Find where the given text appears and provide that cell's center as (x, y) coordinate. 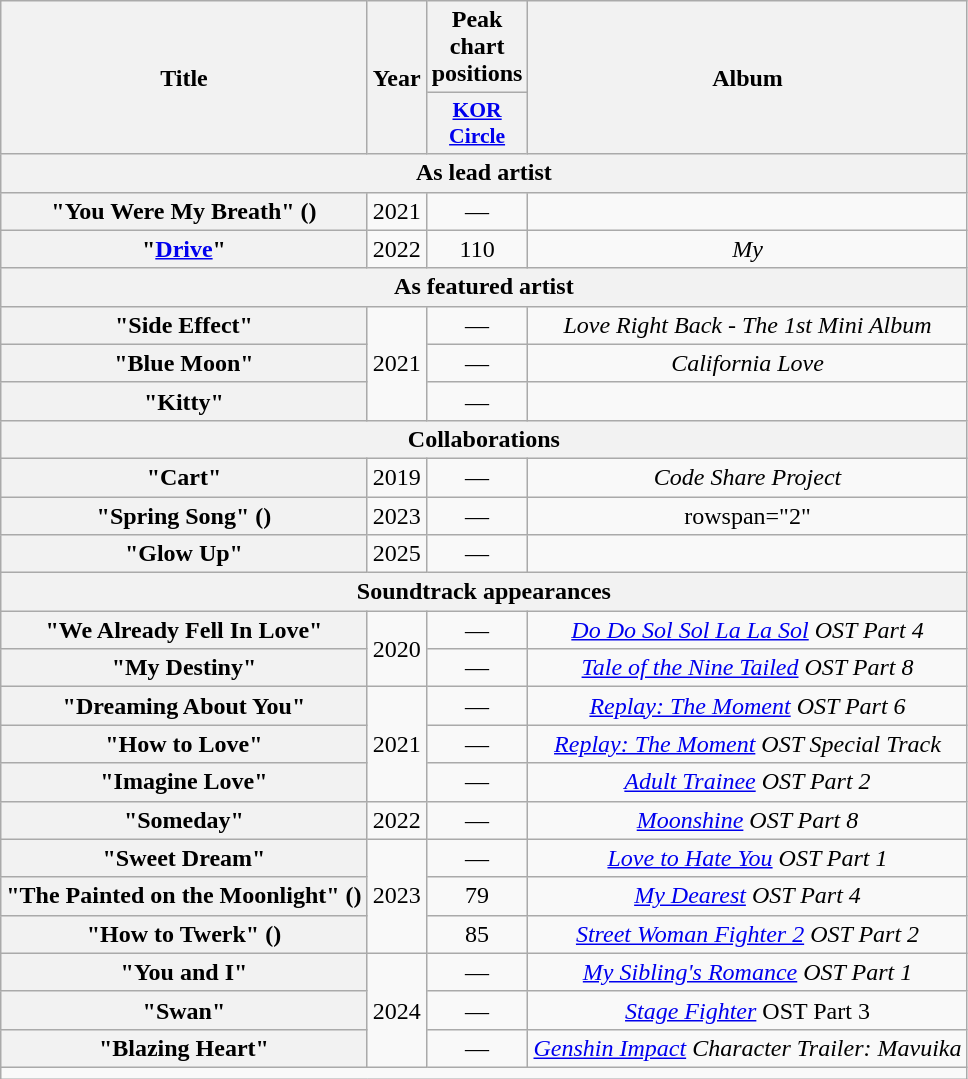
My Dearest OST Part 4 (748, 896)
KORCircle (477, 124)
2020 (396, 649)
"Side Effect" (184, 325)
Genshin Impact Character Trailer: Mavuika (748, 1048)
Collaborations (484, 439)
"How to Twerk" () (184, 934)
"Imagine Love" (184, 782)
"Swan" (184, 1010)
"You and I" (184, 972)
2024 (396, 1010)
Adult Trainee OST Part 2 (748, 782)
Replay: The Moment OST Special Track (748, 744)
"Sweet Dream" (184, 858)
"Cart" (184, 477)
"Spring Song" () (184, 515)
"Blazing Heart" (184, 1048)
"Kitty" (184, 401)
2019 (396, 477)
Soundtrack appearances (484, 592)
2025 (396, 554)
"How to Love" (184, 744)
rowspan="2" (748, 515)
Street Woman Fighter 2 OST Part 2 (748, 934)
110 (477, 249)
"Blue Moon" (184, 363)
Love Right Back - The 1st Mini Album (748, 325)
"Drive" (184, 249)
Code Share Project (748, 477)
"We Already Fell In Love" (184, 630)
As lead artist (484, 173)
"Dreaming About You" (184, 706)
Tale of the Nine Tailed OST Part 8 (748, 668)
Moonshine OST Part 8 (748, 820)
Love to Hate You OST Part 1 (748, 858)
"The Painted on the Moonlight" () (184, 896)
"My Destiny" (184, 668)
Album (748, 78)
Stage Fighter OST Part 3 (748, 1010)
"Glow Up" (184, 554)
"Someday" (184, 820)
85 (477, 934)
As featured artist (484, 287)
My Sibling's Romance OST Part 1 (748, 972)
"You Were My Breath" () (184, 211)
Replay: The Moment OST Part 6 (748, 706)
Title (184, 78)
Peak chart positions (477, 47)
My (748, 249)
California Love (748, 363)
Year (396, 78)
79 (477, 896)
Do Do Sol Sol La La Sol OST Part 4 (748, 630)
